Identify which cell holds the provided text, then report its [X, Y] central coordinate. 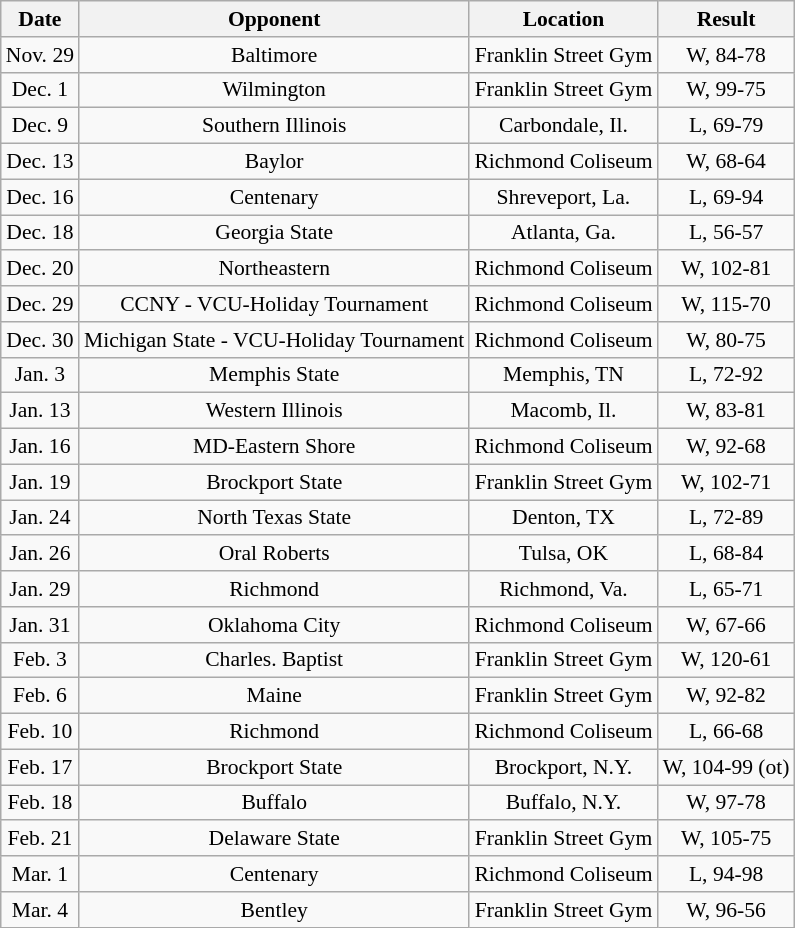
Tulsa, OK [563, 554]
Buffalo [274, 803]
Western Illinois [274, 411]
Charles. Baptist [274, 660]
W, 115-70 [726, 304]
W, 92-82 [726, 696]
Southern Illinois [274, 126]
Result [726, 19]
Feb. 3 [40, 660]
W, 102-81 [726, 269]
W, 99-75 [726, 90]
W, 104-99 (ot) [726, 767]
Dec. 16 [40, 197]
L, 69-94 [726, 197]
Carbondale, Il. [563, 126]
Baltimore [274, 55]
W, 84-78 [726, 55]
W, 96-56 [726, 910]
Dec. 18 [40, 233]
North Texas State [274, 518]
Shreveport, La. [563, 197]
L, 69-79 [726, 126]
Feb. 10 [40, 732]
Jan. 16 [40, 447]
Dec. 9 [40, 126]
Jan. 29 [40, 589]
W, 105-75 [726, 839]
W, 80-75 [726, 340]
W, 120-61 [726, 660]
Dec. 29 [40, 304]
Feb. 18 [40, 803]
Opponent [274, 19]
W, 102-71 [726, 482]
L, 66-68 [726, 732]
Denton, TX [563, 518]
Maine [274, 696]
Memphis State [274, 375]
Memphis, TN [563, 375]
Jan. 31 [40, 625]
Jan. 24 [40, 518]
Dec. 30 [40, 340]
Mar. 1 [40, 874]
Feb. 6 [40, 696]
Michigan State - VCU-Holiday Tournament [274, 340]
Date [40, 19]
Bentley [274, 910]
W, 92-68 [726, 447]
Mar. 4 [40, 910]
Jan. 3 [40, 375]
Jan. 13 [40, 411]
Macomb, Il. [563, 411]
MD-Eastern Shore [274, 447]
Richmond, Va. [563, 589]
Feb. 21 [40, 839]
L, 56-57 [726, 233]
CCNY - VCU-Holiday Tournament [274, 304]
Buffalo, N.Y. [563, 803]
Brockport, N.Y. [563, 767]
Wilmington [274, 90]
L, 68-84 [726, 554]
Atlanta, Ga. [563, 233]
Baylor [274, 162]
W, 67-66 [726, 625]
L, 94-98 [726, 874]
W, 97-78 [726, 803]
Oklahoma City [274, 625]
W, 68-64 [726, 162]
Georgia State [274, 233]
Location [563, 19]
Northeastern [274, 269]
Nov. 29 [40, 55]
L, 72-89 [726, 518]
Dec. 1 [40, 90]
Delaware State [274, 839]
Dec. 20 [40, 269]
Dec. 13 [40, 162]
L, 65-71 [726, 589]
Jan. 19 [40, 482]
Oral Roberts [274, 554]
Jan. 26 [40, 554]
L, 72-92 [726, 375]
W, 83-81 [726, 411]
Feb. 17 [40, 767]
